For the text-containing cell, return its midpoint in [X, Y] coordinate format. 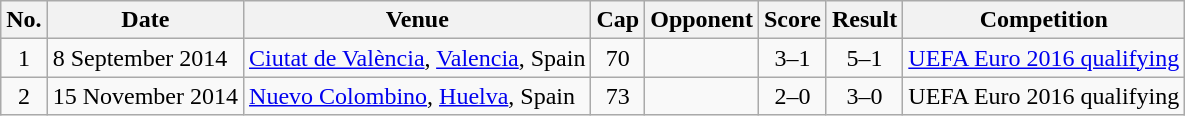
70 [618, 58]
73 [618, 96]
2–0 [792, 96]
1 [24, 58]
Venue [418, 20]
Date [145, 20]
Opponent [702, 20]
3–1 [792, 58]
No. [24, 20]
Result [864, 20]
Cap [618, 20]
3–0 [864, 96]
15 November 2014 [145, 96]
Nuevo Colombino, Huelva, Spain [418, 96]
5–1 [864, 58]
8 September 2014 [145, 58]
Ciutat de València, Valencia, Spain [418, 58]
Score [792, 20]
2 [24, 96]
Competition [1044, 20]
